For the text-containing cell, return its midpoint in (X, Y) coordinate format. 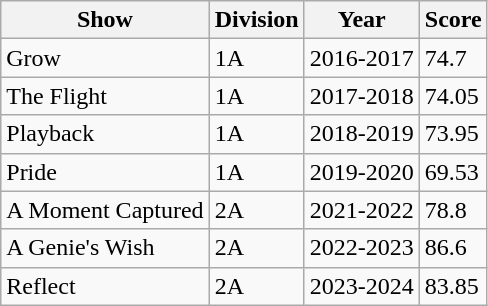
Grow (105, 58)
The Flight (105, 96)
Year (362, 20)
2018-2019 (362, 134)
86.6 (453, 248)
69.53 (453, 172)
Division (256, 20)
2022-2023 (362, 248)
2016-2017 (362, 58)
74.05 (453, 96)
Reflect (105, 286)
Show (105, 20)
2019-2020 (362, 172)
Playback (105, 134)
83.85 (453, 286)
A Moment Captured (105, 210)
Pride (105, 172)
78.8 (453, 210)
73.95 (453, 134)
74.7 (453, 58)
A Genie's Wish (105, 248)
2017-2018 (362, 96)
2021-2022 (362, 210)
Score (453, 20)
2023-2024 (362, 286)
